Detect which cell encompasses the target text, then output its (x, y) center coordinate. 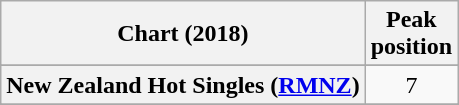
New Zealand Hot Singles (RMNZ) (183, 85)
Chart (2018) (183, 34)
7 (411, 85)
Peakposition (411, 34)
